For the text-containing cell, return its midpoint in (X, Y) coordinate format. 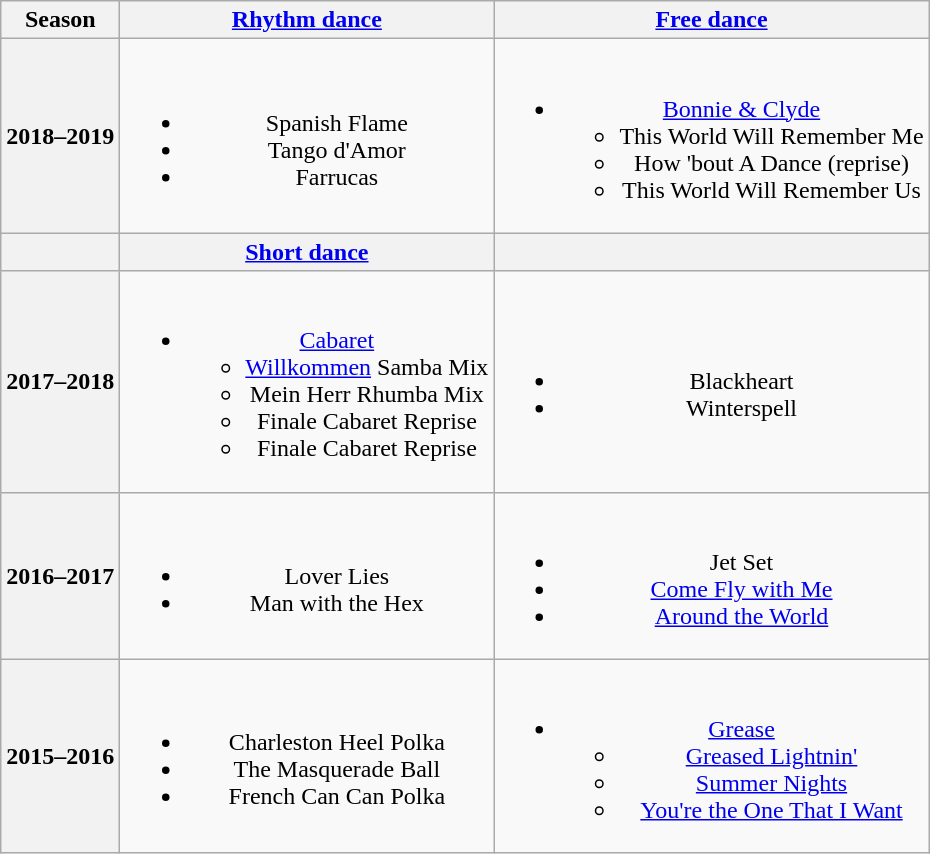
Charleston Heel Polka The Masquerade Ball French Can Can Polka (307, 756)
GreaseGreased Lightnin'Summer NightsYou're the One That I Want (712, 756)
2017–2018 (60, 382)
2018–2019 (60, 136)
2016–2017 (60, 576)
2015–2016 (60, 756)
Cabaret Willkommen Samba Mix Mein Herr Rhumba Mix Finale Cabaret Reprise Finale Cabaret Reprise (307, 382)
Free dance (712, 20)
Spanish Flame Tango d'Amor Farrucas (307, 136)
Blackheart Winterspell (712, 382)
Short dance (307, 252)
Bonnie & Clyde This World Will Remember MeHow 'bout A Dance (reprise)This World Will Remember Us (712, 136)
Rhythm dance (307, 20)
Jet Set Come Fly with Me Around the World (712, 576)
Lover Lies Man with the Hex (307, 576)
Season (60, 20)
